Return the [X, Y] coordinate for the center point of the cell that contains the specified text.  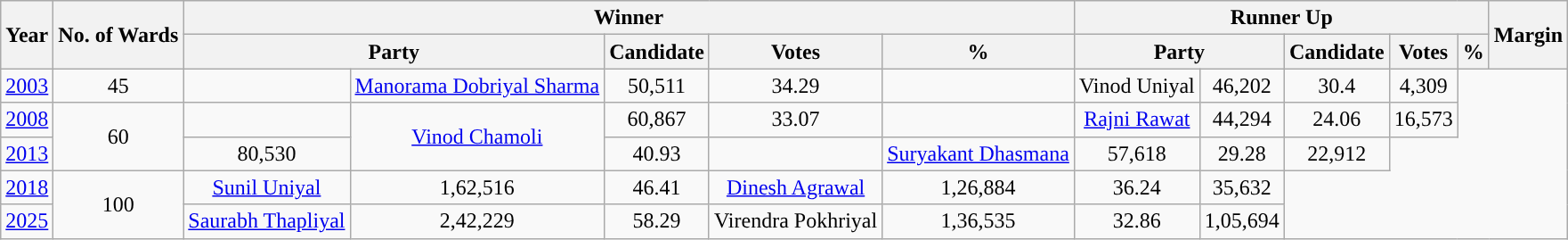
1,26,884 [979, 187]
4,309 [1423, 86]
Vinod Chamoli [477, 137]
46,202 [1241, 86]
2003 [27, 86]
36.24 [1136, 187]
2013 [27, 153]
Year [27, 35]
Winner [629, 18]
60 [118, 137]
24.06 [1336, 120]
Suryakant Dhasmana [979, 153]
35,632 [1241, 187]
45 [118, 86]
50,511 [657, 86]
Vinod Uniyal [1136, 86]
2018 [27, 187]
2,42,229 [477, 221]
40.93 [657, 153]
1,62,516 [477, 187]
100 [118, 204]
30.4 [1336, 86]
34.29 [795, 86]
29.28 [1241, 153]
44,294 [1241, 120]
32.86 [1136, 221]
80,530 [267, 153]
Sunil Uniyal [267, 187]
No. of Wards [118, 35]
1,36,535 [979, 221]
Manorama Dobriyal Sharma [477, 86]
Saurabh Thapliyal [267, 221]
Runner Up [1281, 18]
Margin [1528, 35]
Dinesh Agrawal [795, 187]
Virendra Pokhriyal [795, 221]
46.41 [657, 187]
57,618 [1136, 153]
60,867 [657, 120]
16,573 [1423, 120]
Rajni Rawat [1136, 120]
1,05,694 [1241, 221]
2025 [27, 221]
2008 [27, 120]
33.07 [795, 120]
58.29 [657, 221]
22,912 [1336, 153]
